Output the (X, Y) coordinate of the center of the cell containing the given text.  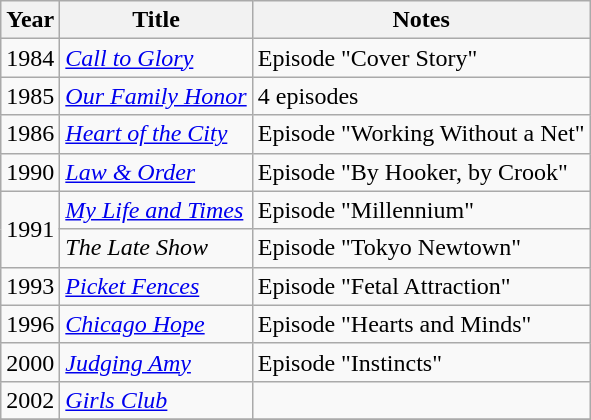
Law & Order (156, 172)
Chicago Hope (156, 324)
The Late Show (156, 248)
2002 (30, 400)
My Life and Times (156, 210)
Episode "By Hooker, by Crook" (421, 172)
Episode "Fetal Attraction" (421, 286)
Episode "Tokyo Newtown" (421, 248)
1984 (30, 58)
Episode "Millennium" (421, 210)
1986 (30, 134)
Episode "Hearts and Minds" (421, 324)
2000 (30, 362)
Notes (421, 20)
Episode "Working Without a Net" (421, 134)
Judging Amy (156, 362)
Call to Glory (156, 58)
Episode "Cover Story" (421, 58)
Heart of the City (156, 134)
1991 (30, 229)
Year (30, 20)
4 episodes (421, 96)
Our Family Honor (156, 96)
Title (156, 20)
1993 (30, 286)
Picket Fences (156, 286)
1985 (30, 96)
1996 (30, 324)
Episode "Instincts" (421, 362)
Girls Club (156, 400)
1990 (30, 172)
